Determine the [x, y] coordinate at the center of the cell enclosing the given text.  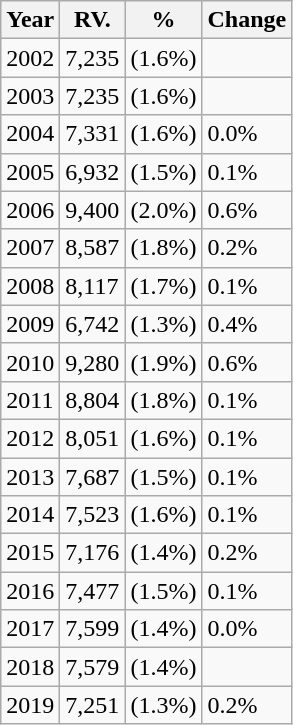
0.4% [247, 324]
8,587 [92, 248]
7,176 [92, 553]
8,051 [92, 438]
6,742 [92, 324]
Change [247, 20]
2010 [30, 362]
7,687 [92, 477]
2017 [30, 629]
7,477 [92, 591]
8,804 [92, 400]
2008 [30, 286]
8,117 [92, 286]
7,579 [92, 667]
2013 [30, 477]
7,599 [92, 629]
2011 [30, 400]
2002 [30, 58]
2009 [30, 324]
Year [30, 20]
7,251 [92, 705]
2014 [30, 515]
(1.9%) [164, 362]
2015 [30, 553]
2006 [30, 210]
2012 [30, 438]
9,280 [92, 362]
2007 [30, 248]
2004 [30, 134]
9,400 [92, 210]
(1.7%) [164, 286]
(2.0%) [164, 210]
2003 [30, 96]
6,932 [92, 172]
7,523 [92, 515]
2019 [30, 705]
2016 [30, 591]
% [164, 20]
RV. [92, 20]
7,331 [92, 134]
2018 [30, 667]
2005 [30, 172]
